Locate the cell with the specified text and output its [X, Y] center coordinate. 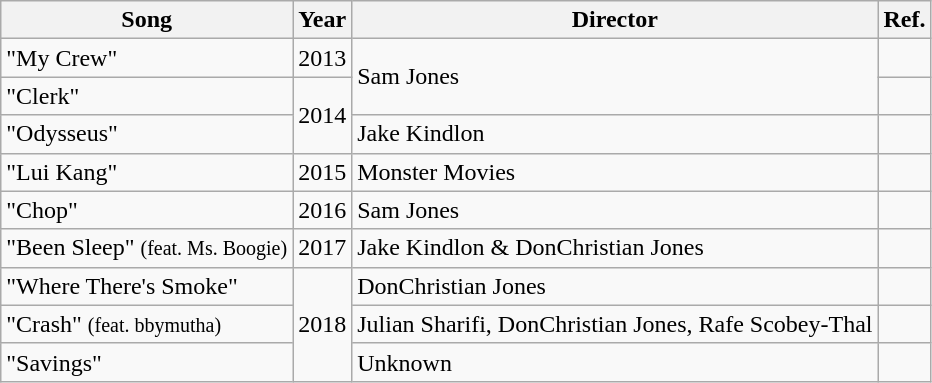
"Chop" [147, 210]
2017 [322, 248]
Julian Sharifi, DonChristian Jones, Rafe Scobey-Thal [615, 324]
2015 [322, 172]
"Clerk" [147, 96]
"Crash" (feat. bbymutha) [147, 324]
2013 [322, 58]
"Lui Kang" [147, 172]
"Savings" [147, 362]
2018 [322, 324]
Ref. [904, 20]
Jake Kindlon & DonChristian Jones [615, 248]
"Where There's Smoke" [147, 286]
2014 [322, 115]
Jake Kindlon [615, 134]
"My Crew" [147, 58]
"Odysseus" [147, 134]
Director [615, 20]
Unknown [615, 362]
Year [322, 20]
Song [147, 20]
2016 [322, 210]
DonChristian Jones [615, 286]
Monster Movies [615, 172]
"Been Sleep" (feat. Ms. Boogie) [147, 248]
